Locate the cell with the specified text and output its (x, y) center coordinate. 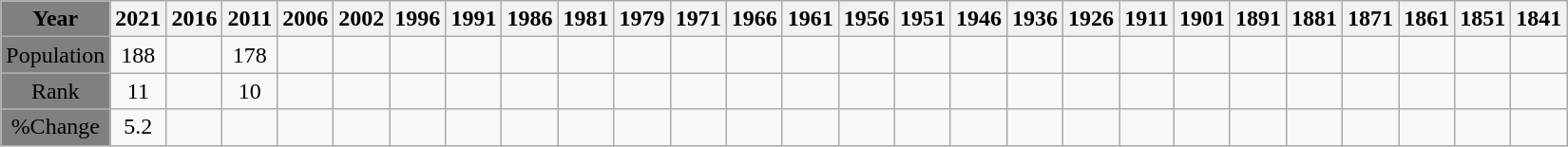
1961 (810, 19)
1991 (473, 19)
1981 (585, 19)
1911 (1147, 19)
178 (250, 55)
1841 (1539, 19)
Year (55, 19)
2016 (194, 19)
1901 (1201, 19)
1946 (979, 19)
1926 (1091, 19)
Rank (55, 91)
2002 (361, 19)
%Change (55, 127)
2011 (250, 19)
1971 (698, 19)
1956 (867, 19)
1936 (1036, 19)
1871 (1370, 19)
11 (139, 91)
1966 (755, 19)
5.2 (139, 127)
10 (250, 91)
2006 (306, 19)
1881 (1315, 19)
1986 (530, 19)
1996 (418, 19)
1979 (642, 19)
1851 (1482, 19)
188 (139, 55)
1861 (1427, 19)
1891 (1258, 19)
Population (55, 55)
1951 (922, 19)
2021 (139, 19)
